Provide the [x, y] coordinate of the cell's center where the given text is located.  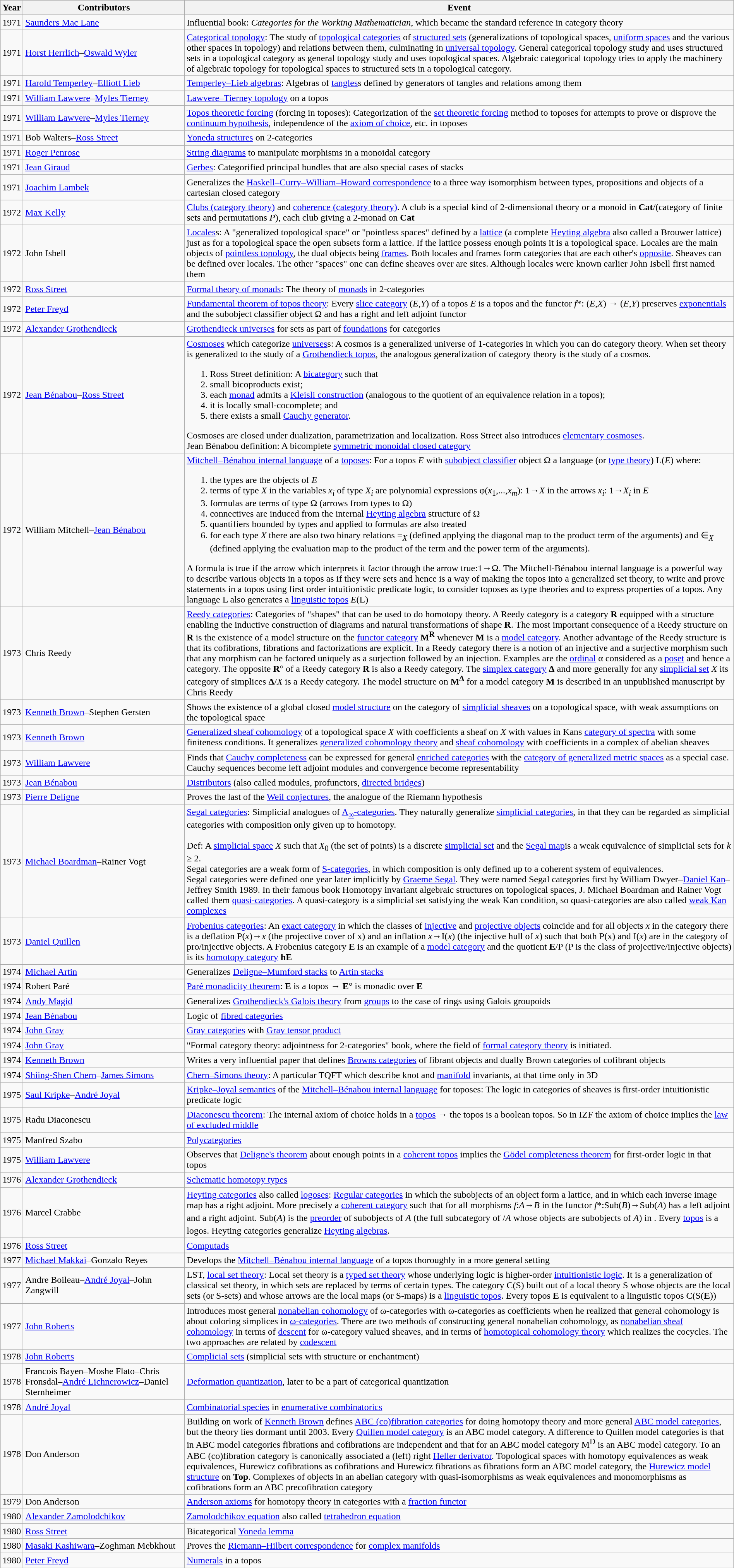
William Mitchell–Jean Bénabou [104, 530]
Generalizes Grothendieck's Galois theory from groups to the case of rings using Galois groupoids [459, 1001]
Michael Artin [104, 972]
Deformation quantization, later to be a part of categorical quantization [459, 1382]
Year [12, 8]
Bicategorical Yoneda lemma [459, 1531]
Jean Giraud [104, 167]
Pierre Deligne [104, 797]
Logic of fibred categories [459, 1016]
Develops the Mitchell–Bénabou internal language of a topos thoroughly in a more general setting [459, 1260]
Observes that Deligne's theorem about enough points in a coherent topos implies the Gödel completeness theorem for first-order logic in that topos [459, 1160]
Michael Makkai–Gonzalo Reyes [104, 1260]
Zamolodchikov equation also called tetrahedron equation [459, 1516]
Michael Boardman–Rainer Vogt [104, 861]
Horst Herrlich–Oswald Wyler [104, 53]
Roger Penrose [104, 152]
Writes a very influential paper that defines Browns categories of fibrant objects and dually Brown categories of cofibrant objects [459, 1060]
Chris Reedy [104, 653]
Andy Magid [104, 1001]
Alexander Zamolodchikov [104, 1516]
String diagrams to manipulate morphisms in a monoidal category [459, 152]
Daniel Quillen [104, 941]
Francois Bayen–Moshe Flato–Chris Fronsdal–André Lichnerowicz–Daniel Sternheimer [104, 1382]
Kenneth Brown–Stephen Gersten [104, 712]
Schematic homotopy types [459, 1180]
Gray categories with Gray tensor product [459, 1030]
Robert Paré [104, 986]
Event [459, 8]
"Formal category theory: adjointness for 2-categories" book, where the field of formal category theory is initiated. [459, 1045]
Distributors (also called modules, profunctors, directed bridges) [459, 782]
1979 [12, 1501]
John Isbell [104, 253]
Yoneda structures on 2-categories [459, 138]
Anderson axioms for homotopy theory in categories with a fraction functor [459, 1501]
Joachim Lambek [104, 187]
Numerals in a topos [459, 1561]
Radu Diaconescu [104, 1120]
Manfred Szabo [104, 1140]
Polycategories [459, 1140]
Combinatorial species in enumerative combinatorics [459, 1407]
Proves the last of the Weil conjectures, the analogue of the Riemann hypothesis [459, 797]
Grothendieck universes for sets as part of foundations for categories [459, 329]
Influential book: Categories for the Working Mathematician, which became the standard reference in category theory [459, 22]
Andre Boileau–André Joyal–John Zangwill [104, 1285]
Generalizes Deligne–Mumford stacks to Artin stacks [459, 972]
Shiing-Shen Chern–James Simons [104, 1075]
Bob Walters–Ross Street [104, 138]
Saunders Mac Lane [104, 22]
Formal theory of monads: The theory of monads in 2-categories [459, 289]
Marcel Crabbe [104, 1213]
Jean Bénabou–Ross Street [104, 395]
Gerbes: Categorified principal bundles that are also special cases of stacks [459, 167]
Paré monadicity theorem: E is a topos → E° is monadic over E [459, 986]
André Joyal [104, 1407]
Max Kelly [104, 212]
Contributors [104, 8]
Complicial sets (simplicial sets with structure or enchantment) [459, 1357]
Computads [459, 1245]
Chern–Simons theory: A particular TQFT which describe knot and manifold invariants, at that time only in 3D [459, 1075]
Masaki Kashiwara–Zoghman Mebkhout [104, 1546]
Proves the Riemann–Hilbert correspondence for complex manifolds [459, 1546]
Harold Temperley–Elliott Lieb [104, 83]
Lawvere–Tierney topology on a topos [459, 98]
Temperley–Lieb algebras: Algebras of tangless defined by generators of tangles and relations among them [459, 83]
Saul Kripke–André Joyal [104, 1094]
